Capture the cell that displays the provided text and extract its (X, Y) central coordinate. 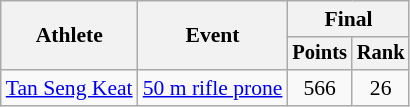
Athlete (70, 36)
Event (213, 36)
26 (381, 88)
566 (319, 88)
Rank (381, 54)
Points (319, 54)
Final (348, 19)
50 m rifle prone (213, 88)
Tan Seng Keat (70, 88)
